Pinpoint the cell where the given text exists, returning its (x, y) midpoint coordinate. 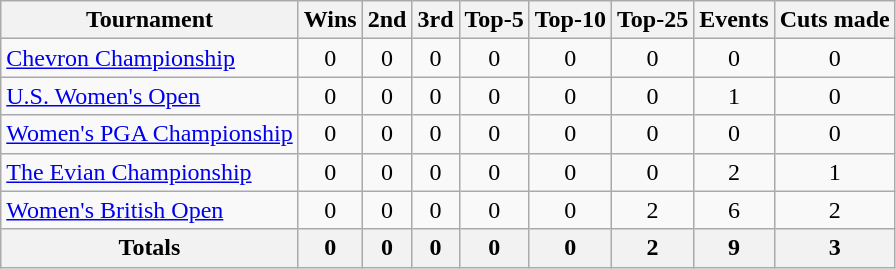
3rd (436, 20)
Chevron Championship (150, 58)
Events (734, 20)
Women's PGA Championship (150, 134)
The Evian Championship (150, 172)
Cuts made (834, 20)
Women's British Open (150, 210)
9 (734, 248)
Wins (330, 20)
Top-25 (652, 20)
Top-5 (494, 20)
Totals (150, 248)
2nd (387, 20)
3 (834, 248)
U.S. Women's Open (150, 96)
Top-10 (570, 20)
6 (734, 210)
Tournament (150, 20)
